Return the (x, y) coordinate for the center point of the cell that contains the specified text.  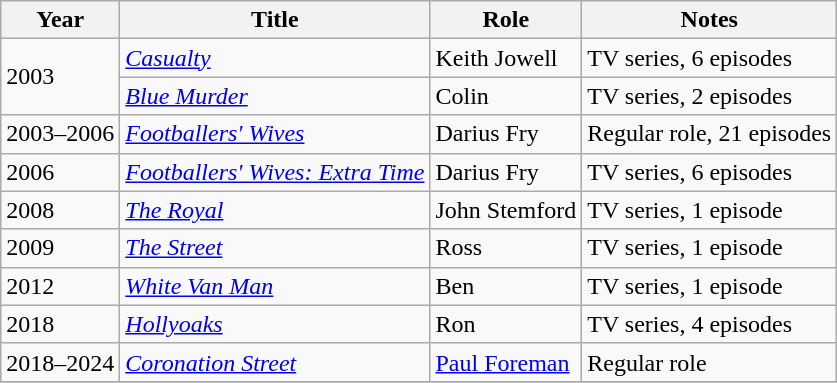
Colin (506, 96)
The Royal (275, 210)
Keith Jowell (506, 58)
Title (275, 20)
Coronation Street (275, 362)
Hollyoaks (275, 324)
2003 (60, 77)
Paul Foreman (506, 362)
White Van Man (275, 286)
Footballers' Wives: Extra Time (275, 172)
Footballers' Wives (275, 134)
Ron (506, 324)
Year (60, 20)
Ben (506, 286)
The Street (275, 248)
2009 (60, 248)
Regular role (710, 362)
Ross (506, 248)
2012 (60, 286)
Blue Murder (275, 96)
Role (506, 20)
Regular role, 21 episodes (710, 134)
Casualty (275, 58)
2008 (60, 210)
2006 (60, 172)
2018–2024 (60, 362)
John Stemford (506, 210)
2018 (60, 324)
TV series, 4 episodes (710, 324)
2003–2006 (60, 134)
Notes (710, 20)
TV series, 2 episodes (710, 96)
